Pinpoint the cell where the given text exists, returning its (x, y) midpoint coordinate. 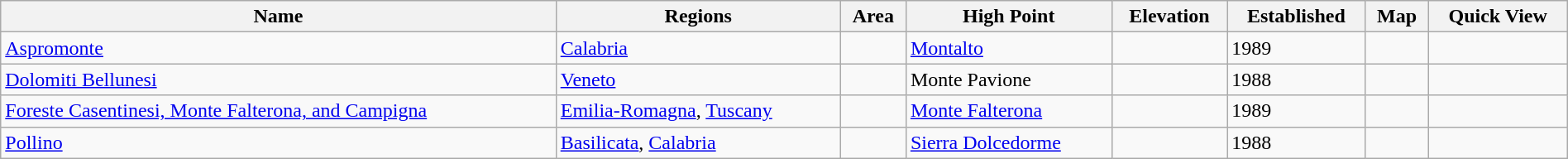
Established (1297, 17)
Aspromonte (278, 48)
Pollino (278, 142)
Emilia-Romagna, Tuscany (698, 111)
Basilicata, Calabria (698, 142)
Regions (698, 17)
Monte Pavione (1009, 79)
Calabria (698, 48)
Montalto (1009, 48)
Name (278, 17)
Area (873, 17)
Foreste Casentinesi, Monte Falterona, and Campigna (278, 111)
Quick View (1498, 17)
Elevation (1169, 17)
Veneto (698, 79)
Sierra Dolcedorme (1009, 142)
Monte Falterona (1009, 111)
Map (1397, 17)
High Point (1009, 17)
Dolomiti Bellunesi (278, 79)
